Extract the (x, y) coordinate from the center of the cell holding the provided text.  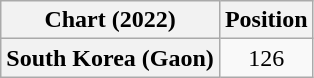
126 (266, 58)
Chart (2022) (110, 20)
Position (266, 20)
South Korea (Gaon) (110, 58)
